Capture the cell that displays the provided text and extract its (X, Y) central coordinate. 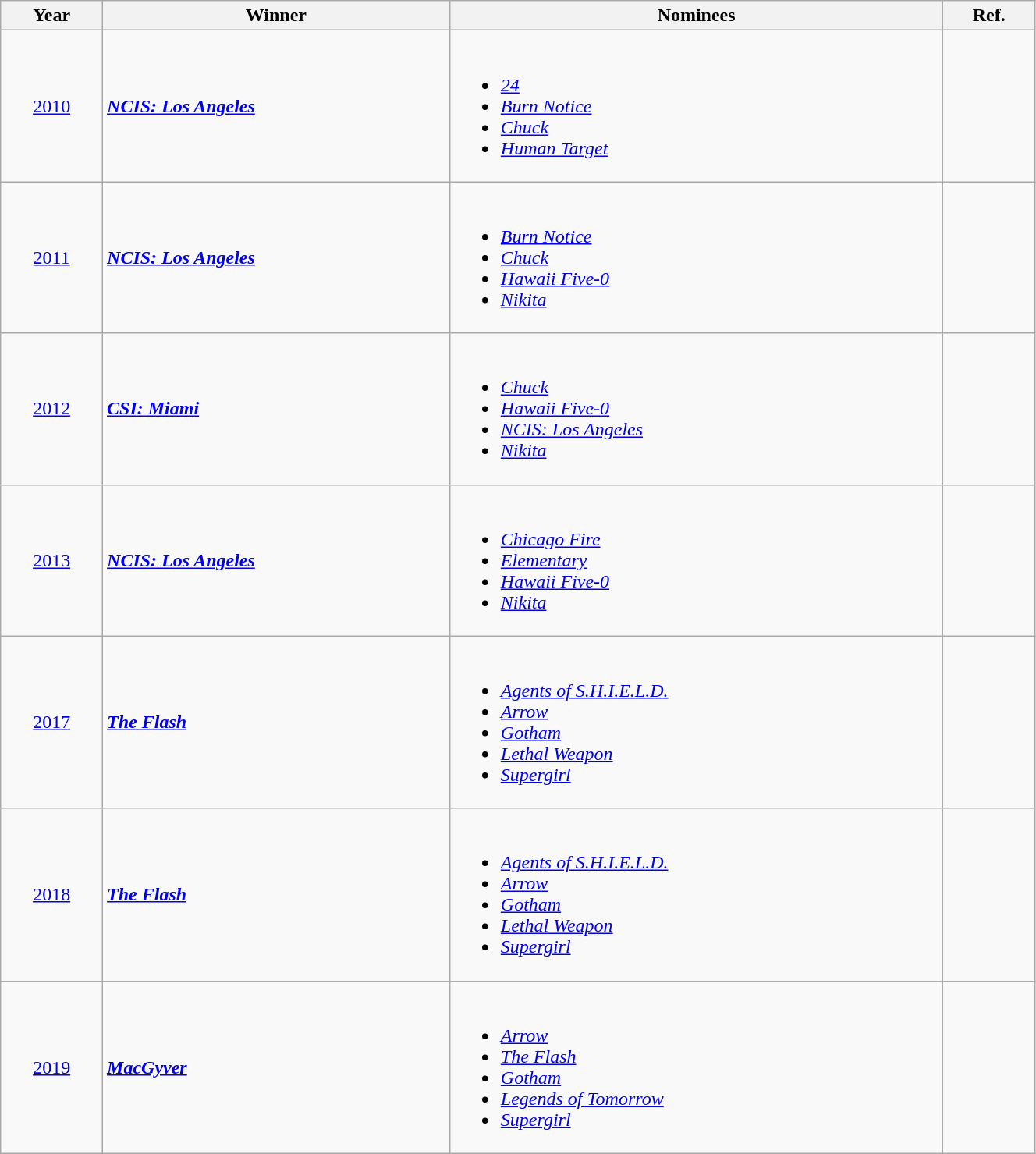
2010 (51, 106)
Ref. (989, 16)
Burn NoticeChuckHawaii Five-0Nikita (696, 257)
ChuckHawaii Five-0NCIS: Los AngelesNikita (696, 409)
2019 (51, 1067)
2011 (51, 257)
MacGyver (276, 1067)
24Burn NoticeChuckHuman Target (696, 106)
Chicago FireElementaryHawaii Five-0Nikita (696, 560)
Winner (276, 16)
Nominees (696, 16)
ArrowThe FlashGothamLegends of TomorrowSupergirl (696, 1067)
Year (51, 16)
CSI: Miami (276, 409)
2017 (51, 723)
2018 (51, 894)
2012 (51, 409)
2013 (51, 560)
